Provide the [X, Y] coordinate of the cell's center where the given text is located.  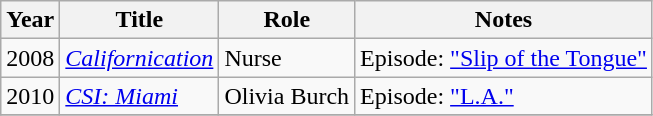
Olivia Burch [287, 96]
Californication [140, 58]
Episode: "L.A." [504, 96]
Role [287, 20]
2010 [30, 96]
2008 [30, 58]
Notes [504, 20]
Title [140, 20]
Nurse [287, 58]
CSI: Miami [140, 96]
Episode: "Slip of the Tongue" [504, 58]
Year [30, 20]
